Extract the [X, Y] coordinate from the center of the cell holding the provided text.  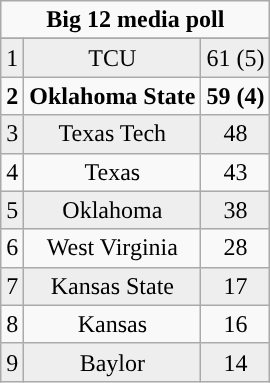
16 [236, 324]
28 [236, 248]
2 [12, 96]
38 [236, 210]
61 (5) [236, 58]
43 [236, 172]
1 [12, 58]
3 [12, 134]
5 [12, 210]
48 [236, 134]
Oklahoma [112, 210]
17 [236, 286]
West Virginia [112, 248]
Baylor [112, 362]
TCU [112, 58]
Oklahoma State [112, 96]
14 [236, 362]
Kansas [112, 324]
4 [12, 172]
59 (4) [236, 96]
Big 12 media poll [136, 20]
7 [12, 286]
6 [12, 248]
9 [12, 362]
Texas Tech [112, 134]
8 [12, 324]
Texas [112, 172]
Kansas State [112, 286]
